Search for the cell housing the specified text and yield its (x, y) center coordinate. 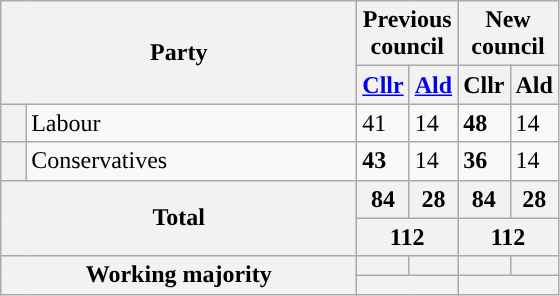
Party (179, 52)
48 (484, 123)
36 (484, 161)
41 (383, 123)
Previous council (408, 34)
New council (508, 34)
Working majority (179, 275)
Labour (192, 123)
Total (179, 218)
43 (383, 161)
Conservatives (192, 161)
